From the cell containing the given text, extract its center point as (X, Y) coordinate. 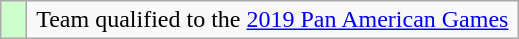
Team qualified to the 2019 Pan American Games (272, 20)
